Return the [x, y] coordinate for the center point of the cell that contains the specified text.  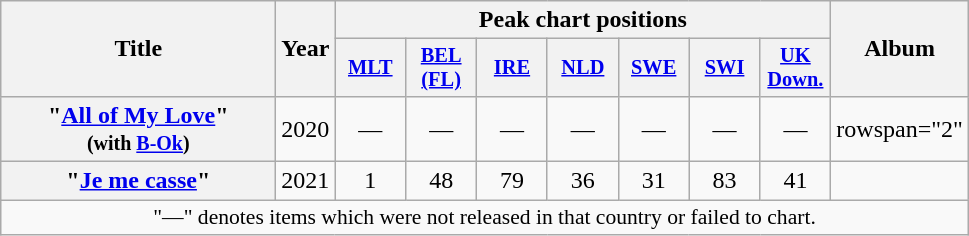
48 [442, 181]
"Je me casse" [138, 181]
Year [306, 49]
1 [370, 181]
"All of My Love"(with B-Ok) [138, 128]
Album [900, 49]
"—" denotes items which were not released in that country or failed to chart. [485, 218]
2021 [306, 181]
BEL(FL) [442, 68]
rowspan="2" [900, 128]
79 [512, 181]
83 [724, 181]
SWE [654, 68]
36 [582, 181]
UKDown. [796, 68]
41 [796, 181]
SWI [724, 68]
2020 [306, 128]
Title [138, 49]
31 [654, 181]
NLD [582, 68]
MLT [370, 68]
Peak chart positions [583, 20]
IRE [512, 68]
